Extract the (x, y) coordinate from the center of the cell holding the provided text.  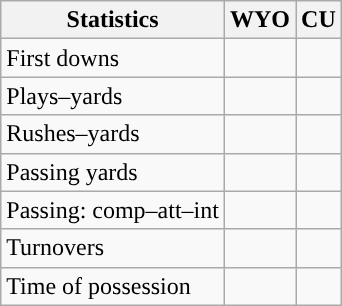
Statistics (113, 20)
Passing yards (113, 172)
CU (319, 20)
WYO (260, 20)
Plays–yards (113, 96)
Time of possession (113, 286)
Rushes–yards (113, 134)
Turnovers (113, 248)
Passing: comp–att–int (113, 210)
First downs (113, 58)
